Detect which cell encompasses the target text, then output its [X, Y] center coordinate. 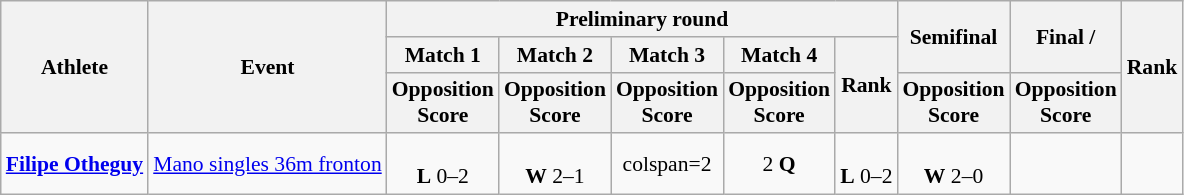
Athlete [74, 67]
Semifinal [953, 36]
Match 3 [667, 55]
Mano singles 36m fronton [268, 164]
2 Q [779, 164]
Match 2 [555, 55]
Match 4 [779, 55]
W 2–1 [555, 164]
Filipe Otheguy [74, 164]
W 2–0 [953, 164]
Event [268, 67]
Final / [1066, 36]
Match 1 [443, 55]
Preliminary round [642, 19]
colspan=2 [667, 164]
